Provide the [x, y] coordinate of the cell's center where the given text is located.  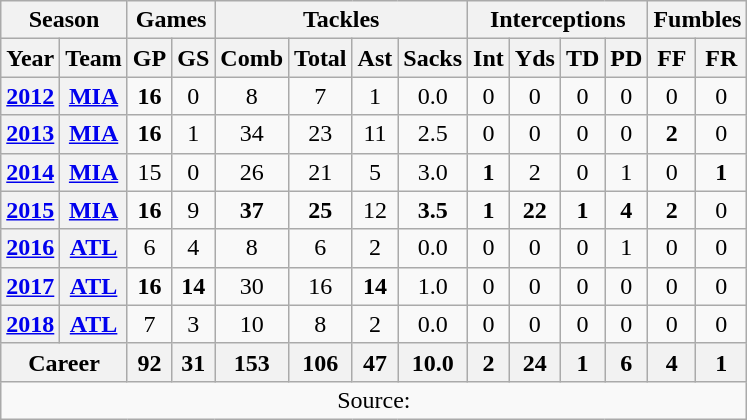
Sacks [433, 58]
10 [252, 324]
1.0 [433, 286]
11 [375, 134]
26 [252, 172]
22 [534, 210]
21 [321, 172]
FR [722, 58]
3 [194, 324]
25 [321, 210]
GP [149, 58]
Career [64, 362]
2012 [30, 96]
30 [252, 286]
Yds [534, 58]
Int [489, 58]
31 [194, 362]
2016 [30, 248]
10.0 [433, 362]
106 [321, 362]
12 [375, 210]
Fumbles [698, 20]
Interceptions [558, 20]
3.0 [433, 172]
47 [375, 362]
23 [321, 134]
Year [30, 58]
15 [149, 172]
153 [252, 362]
37 [252, 210]
Total [321, 58]
24 [534, 362]
2013 [30, 134]
2.5 [433, 134]
2018 [30, 324]
Season [64, 20]
PD [626, 58]
Comb [252, 58]
Source: [374, 400]
34 [252, 134]
2014 [30, 172]
Team [94, 58]
5 [375, 172]
GS [194, 58]
Tackles [342, 20]
FF [672, 58]
2015 [30, 210]
3.5 [433, 210]
TD [582, 58]
Games [170, 20]
Ast [375, 58]
92 [149, 362]
2017 [30, 286]
9 [194, 210]
